Capture the cell that displays the provided text and extract its (x, y) central coordinate. 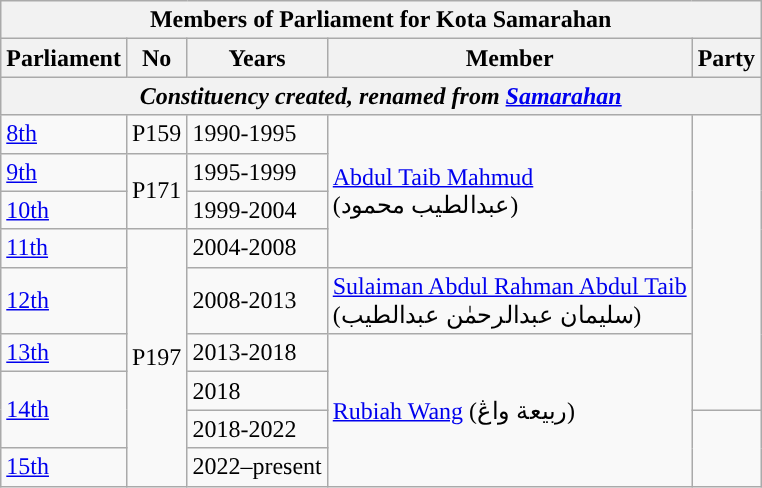
2004-2008 (257, 248)
Rubiah Wang (ربيعة واڠ) (510, 410)
No (156, 58)
1990-1995 (257, 134)
1999-2004 (257, 210)
P159 (156, 134)
14th (64, 410)
Parliament (64, 58)
1995-1999 (257, 172)
P197 (156, 358)
Member (510, 58)
11th (64, 248)
Party (726, 58)
10th (64, 210)
8th (64, 134)
2022–present (257, 467)
2013-2018 (257, 353)
13th (64, 353)
9th (64, 172)
Constituency created, renamed from Samarahan (381, 96)
Years (257, 58)
Abdul Taib Mahmud (عبدالطيب محمود‎) (510, 191)
2018 (257, 391)
12th (64, 300)
Sulaiman Abdul Rahman Abdul Taib (سليمان عبدالرحمٰن عبدالطيب) (510, 300)
2018-2022 (257, 429)
Members of Parliament for Kota Samarahan (381, 20)
2008-2013 (257, 300)
P171 (156, 191)
15th (64, 467)
